From the cell containing the given text, extract its center point as [X, Y] coordinate. 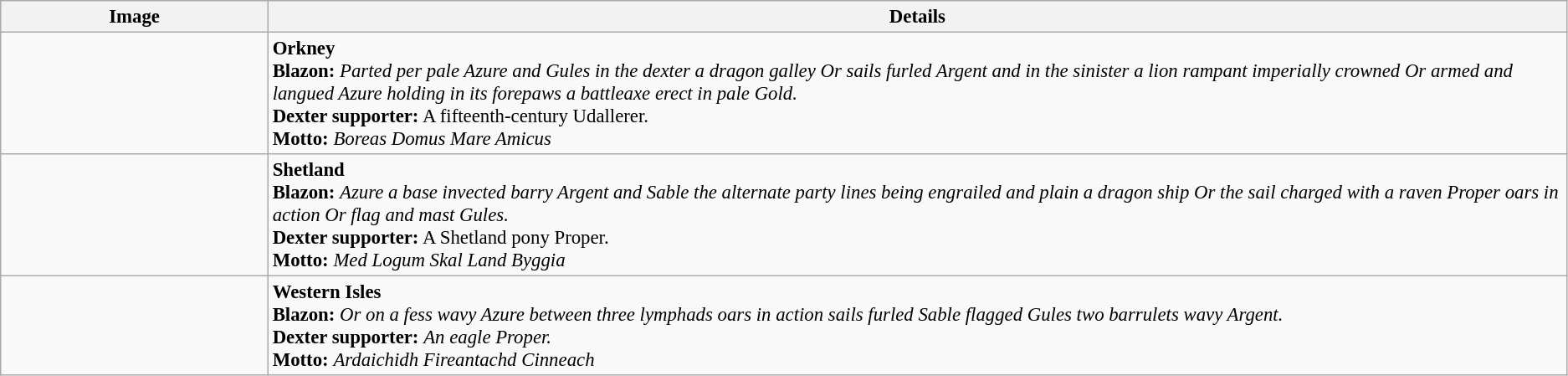
Details [917, 17]
Image [135, 17]
